Search for the cell housing the specified text and yield its (x, y) center coordinate. 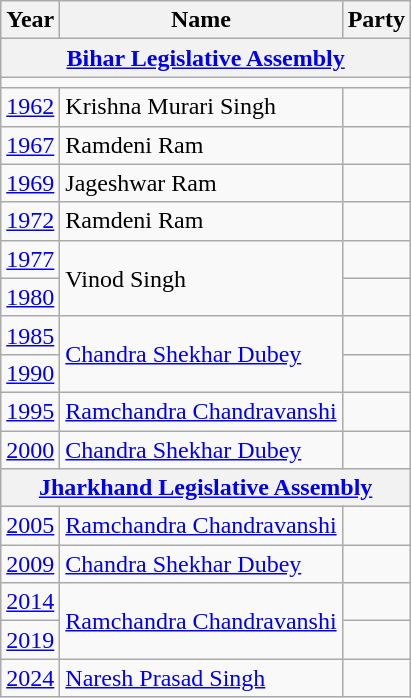
2000 (30, 449)
1972 (30, 221)
1962 (30, 107)
2014 (30, 602)
1995 (30, 411)
Vinod Singh (201, 278)
1980 (30, 297)
Jageshwar Ram (201, 183)
1990 (30, 373)
Year (30, 20)
Name (201, 20)
Jharkhand Legislative Assembly (206, 488)
2019 (30, 640)
Krishna Murari Singh (201, 107)
1977 (30, 259)
Bihar Legislative Assembly (206, 58)
1967 (30, 145)
Party (376, 20)
2024 (30, 678)
2005 (30, 526)
1969 (30, 183)
2009 (30, 564)
1985 (30, 335)
Naresh Prasad Singh (201, 678)
